Pinpoint the cell where the given text exists, returning its (x, y) midpoint coordinate. 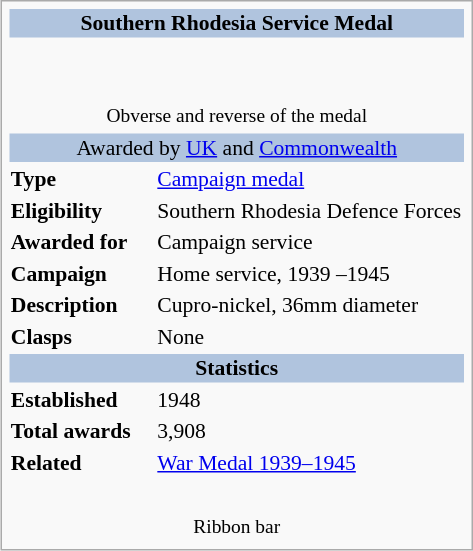
Established (81, 400)
Cupro-nickel, 36mm diameter (310, 305)
War Medal 1939–1945 (310, 463)
Obverse and reverse of the medal (236, 85)
Campaign (81, 274)
Total awards (81, 431)
Eligibility (81, 211)
Campaign service (310, 242)
Southern Rhodesia Service Medal (236, 23)
Awarded by UK and Commonwealth (236, 148)
Statistics (236, 368)
Clasps (81, 337)
Home service, 1939 –1945 (310, 274)
3,908 (310, 431)
Description (81, 305)
Southern Rhodesia Defence Forces (310, 211)
Campaign medal (310, 179)
None (310, 337)
Awarded for (81, 242)
Type (81, 179)
1948 (310, 400)
Ribbon bar (236, 510)
Related (81, 463)
